Pinpoint the cell where the given text exists, returning its (x, y) midpoint coordinate. 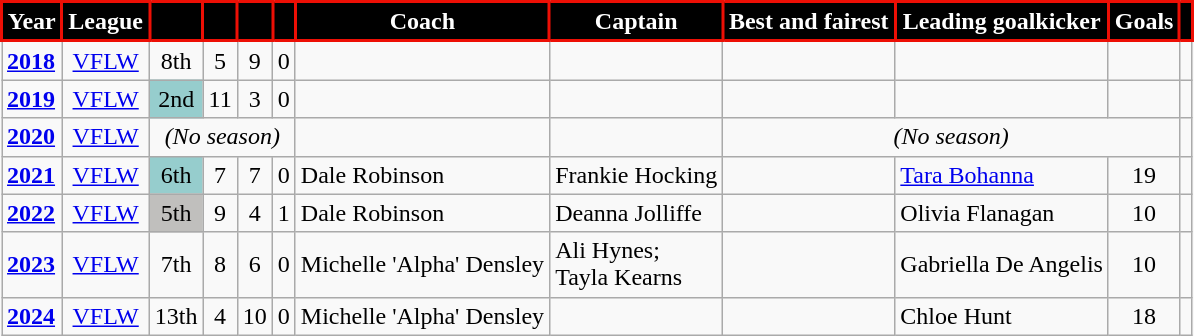
2018 (32, 60)
Chloe Hunt (1002, 316)
2024 (32, 316)
2023 (32, 264)
Leading goalkicker (1002, 22)
7th (176, 264)
3 (254, 99)
18 (1144, 316)
8 (220, 264)
5th (176, 213)
Tara Bohanna (1002, 175)
2020 (32, 137)
2nd (176, 99)
5 (220, 60)
6th (176, 175)
2021 (32, 175)
6 (254, 264)
2019 (32, 99)
Olivia Flanagan (1002, 213)
League (106, 22)
Frankie Hocking (636, 175)
Year (32, 22)
Deanna Jolliffe (636, 213)
19 (1144, 175)
2022 (32, 213)
11 (220, 99)
Gabriella De Angelis (1002, 264)
Ali Hynes; Tayla Kearns (636, 264)
13th (176, 316)
8th (176, 60)
Coach (422, 22)
Best and fairest (809, 22)
Goals (1144, 22)
1 (284, 213)
Captain (636, 22)
